Find where the given text appears and provide that cell's center as [x, y] coordinate. 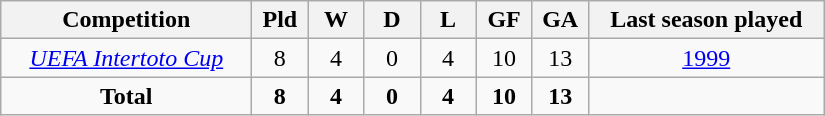
Total [126, 96]
Last season played [706, 20]
UEFA Intertoto Cup [126, 58]
Pld [280, 20]
1999 [706, 58]
GF [504, 20]
D [392, 20]
Competition [126, 20]
L [448, 20]
GA [560, 20]
W [336, 20]
